Capture the cell that displays the provided text and extract its (X, Y) central coordinate. 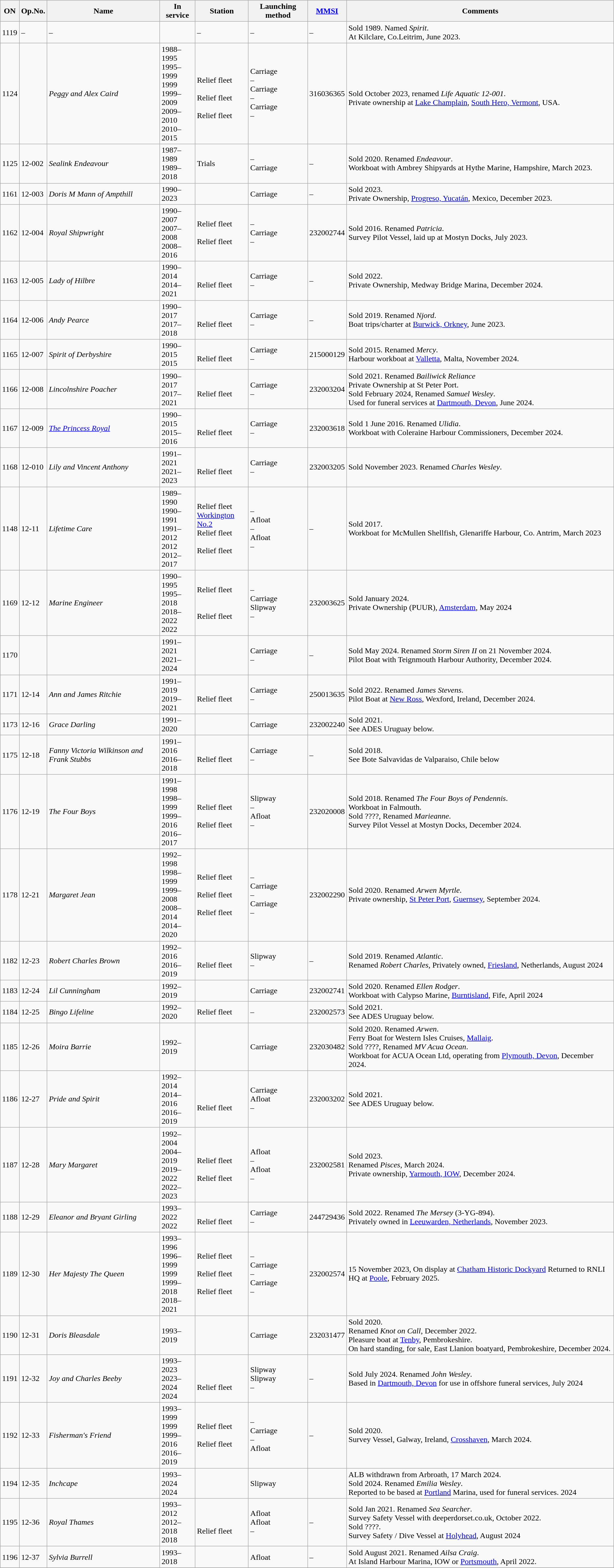
232002573 (327, 1012)
–Carriage–Afloat (278, 1435)
1196 (10, 1557)
1990–19951995–20182018–20222022 (177, 603)
12-004 (33, 233)
1183 (10, 991)
Sold 1989. Named Spirit.At Kilclare, Co.Leitrim, June 2023. (480, 32)
1192 (10, 1435)
1993–19961996–199919991999–20182018–2021 (177, 1274)
The Princess Royal (103, 428)
232003625 (327, 603)
12-18 (33, 755)
232002574 (327, 1274)
Carriage–Carriage–Carriage– (278, 94)
Sold 2022. Renamed James Stevens.Pilot Boat at New Ross, Wexford, Ireland, December 2024. (480, 694)
SlipwaySlipway– (278, 1379)
1990–20072007–20082008–2016 (177, 233)
Margaret Jean (103, 895)
12-16 (33, 724)
Sold 2023.Renamed Pisces, March 2024.Private ownership, Yarmouth, IOW, December 2024. (480, 1165)
1164 (10, 320)
1993–20232023–20242024 (177, 1379)
12-21 (33, 895)
Pride and Spirit (103, 1099)
232002290 (327, 895)
1990–20172017–2018 (177, 320)
232003205 (327, 467)
1195 (10, 1522)
232031477 (327, 1335)
1993–20242024 (177, 1483)
Afloat (278, 1557)
1993–2019 (177, 1335)
Sold 2020.Survey Vessel, Galway, Ireland, Crosshaven, March 2024. (480, 1435)
Sold August 2021. Renamed Ailsa Craig.At Island Harbour Marina, IOW or Portsmouth, April 2022. (480, 1557)
Sold May 2024. Renamed Storm Siren II on 21 November 2024.Pilot Boat with Teignmouth Harbour Authority, December 2024. (480, 656)
Slipway (278, 1483)
12-003 (33, 194)
12-24 (33, 991)
Slipway– (278, 961)
Station (222, 11)
1991–20162016–2018 (177, 755)
ON (10, 11)
215000129 (327, 354)
1991–19981998–19991999–20162016–2017 (177, 812)
1991–20192019–2021 (177, 694)
Lifetime Care (103, 529)
12-33 (33, 1435)
Moira Barrie (103, 1047)
CarriageAfloat– (278, 1099)
Name (103, 11)
Sold 2020. Renamed Endeavour.Workboat with Ambrey Shipyards at Hythe Marine, Hampshire, March 2023. (480, 163)
Launching method (278, 11)
Andy Pearce (103, 320)
Bingo Lifeline (103, 1012)
232030482 (327, 1047)
Fanny Victoria Wilkinson and Frank Stubbs (103, 755)
1990–2023 (177, 194)
Royal Shipwright (103, 233)
1185 (10, 1047)
12-007 (33, 354)
Lady of Hilbre (103, 281)
1163 (10, 281)
15 November 2023, On display at Chatham Historic Dockyard Returned to RNLI HQ at Poole, February 2025. (480, 1274)
Grace Darling (103, 724)
Sold October 2023, renamed Life Aquatic 12-001.Private ownership at Lake Champlain, South Hero, Vermont, USA. (480, 94)
1992–20142014–20162016–2019 (177, 1099)
1991–20212021–2024 (177, 656)
232003202 (327, 1099)
1187 (10, 1165)
1987–19891989–2018 (177, 163)
Sold 2019. Renamed Njord.Boat trips/charter at Burwick, Orkney, June 2023. (480, 320)
1162 (10, 233)
Lincolnshire Poacher (103, 389)
1176 (10, 812)
232002240 (327, 724)
Her Majesty The Queen (103, 1274)
12-006 (33, 320)
12-26 (33, 1047)
1990–20142014–2021 (177, 281)
1184 (10, 1012)
232002581 (327, 1165)
Sold 1 June 2016. Renamed Ulidia.Workboat with Coleraine Harbour Commissioners, December 2024. (480, 428)
1194 (10, 1483)
Sold 2018. Renamed The Four Boys of Pendennis.Workboat in Falmouth.Sold ????, Renamed Marieanne.Survey Pilot Vessel at Mostyn Docks, December 2024. (480, 812)
Royal Thames (103, 1522)
Sold 2020. Renamed Arwen Myrtle.Private ownership, St Peter Port, Guernsey, September 2024. (480, 895)
1167 (10, 428)
1171 (10, 694)
12-010 (33, 467)
Sold 2019. Renamed Atlantic.Renamed Robert Charles, Privately owned, Friesland, Netherlands, August 2024 (480, 961)
Eleanor and Bryant Girling (103, 1217)
1992–19981998–19991999–20082008–20142014–2020 (177, 895)
The Four Boys (103, 812)
12-009 (33, 428)
Fisherman's Friend (103, 1435)
12-27 (33, 1099)
12-35 (33, 1483)
Inchcape (103, 1483)
1175 (10, 755)
1188 (10, 1217)
244729436 (327, 1217)
Sold November 2023. Renamed Charles Wesley. (480, 467)
ALB withdrawn from Arbroath, 17 March 2024.Sold 2024. Renamed Emilia Wesley.Reported to be based at Portland Marina, used for funeral services. 2024 (480, 1483)
Sylvia Burrell (103, 1557)
–Carriage– (278, 233)
Doris Bleasdale (103, 1335)
Comments (480, 11)
12-14 (33, 694)
1993–2018 (177, 1557)
Joy and Charles Beeby (103, 1379)
12-19 (33, 812)
Sold 2018.See Bote Salvavidas de Valparaiso, Chile below (480, 755)
1993–199919991999–20162016–2019 (177, 1435)
1170 (10, 656)
1173 (10, 724)
1993–20122012–20182018 (177, 1522)
12-002 (33, 163)
Sold 2020. Renamed Ellen Rodger.Workboat with Calypso Marine, Burntisland, Fife, April 2024 (480, 991)
1124 (10, 94)
1161 (10, 194)
12-008 (33, 389)
1148 (10, 529)
1119 (10, 32)
1178 (10, 895)
316036365 (327, 94)
Afloat–Afloat– (278, 1165)
232002744 (327, 233)
232003618 (327, 428)
12-23 (33, 961)
1166 (10, 389)
1990–20152015 (177, 354)
1191 (10, 1379)
1992–20162016–2019 (177, 961)
1189 (10, 1274)
Ann and James Ritchie (103, 694)
Slipway–Afloat– (278, 812)
–Afloat–Afloat– (278, 529)
1186 (10, 1099)
232020008 (327, 812)
1990–20152015–2016 (177, 428)
In service (177, 11)
1168 (10, 467)
Sealink Endeavour (103, 163)
1992–2020 (177, 1012)
Sold 2017.Workboat for McMullen Shellfish, Glenariffe Harbour, Co. Antrim, March 2023 (480, 529)
AfloatAfloat– (278, 1522)
1165 (10, 354)
Sold 2016. Renamed Patricia.Survey Pilot Vessel, laid up at Mostyn Docks, July 2023. (480, 233)
Lily and Vincent Anthony (103, 467)
Sold July 2024. Renamed John Wesley.Based in Dartmouth, Devon for use in offshore funeral services, July 2024 (480, 1379)
12-12 (33, 603)
250013635 (327, 694)
1190 (10, 1335)
MMSI (327, 11)
–CarriageSlipway– (278, 603)
Doris M Mann of Ampthill (103, 194)
1125 (10, 163)
Spirit of Derbyshire (103, 354)
Sold 2015. Renamed Mercy.Harbour workboat at Valletta, Malta, November 2024. (480, 354)
1990–20172017–2021 (177, 389)
Sold 2022.Private Ownership, Medway Bridge Marina, December 2024. (480, 281)
Peggy and Alex Caird (103, 94)
12-28 (33, 1165)
1991–20212021–2023 (177, 467)
12-37 (33, 1557)
12-31 (33, 1335)
232003204 (327, 389)
12-005 (33, 281)
1988–19951995–199919991999–20092009–20102010–2015 (177, 94)
1991–2020 (177, 724)
12-11 (33, 529)
Lil Cunningham (103, 991)
12-32 (33, 1379)
Trials (222, 163)
Op.No. (33, 11)
Marine Engineer (103, 603)
Relief fleetWorkington No.2Relief fleetRelief fleet (222, 529)
1992–20042004–20192019–20222022–2023 (177, 1165)
Sold January 2024.Private Ownership (PUUR), Amsterdam, May 2024 (480, 603)
Mary Margaret (103, 1165)
1993–20222022 (177, 1217)
12-36 (33, 1522)
Sold 2022. Renamed The Mersey (3-YG-894).Privately owned in Leeuwarden, Netherlands, November 2023. (480, 1217)
Robert Charles Brown (103, 961)
12-29 (33, 1217)
232002741 (327, 991)
Sold 2023.Private Ownership, Progreso, Yucatán, Mexico, December 2023. (480, 194)
1182 (10, 961)
1169 (10, 603)
1989–19901990–19911991–201220122012–2017 (177, 529)
–Carriage (278, 163)
12-25 (33, 1012)
12-30 (33, 1274)
